Find where the given text appears and provide that cell's center as [X, Y] coordinate. 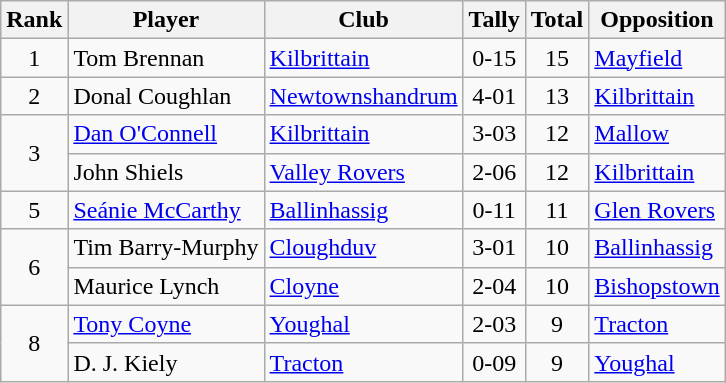
Tally [494, 20]
13 [557, 96]
3 [34, 153]
Total [557, 20]
D. J. Kiely [166, 362]
Seánie McCarthy [166, 210]
Glen Rovers [657, 210]
15 [557, 58]
5 [34, 210]
0-15 [494, 58]
2-06 [494, 172]
Bishopstown [657, 286]
2 [34, 96]
Club [364, 20]
Rank [34, 20]
Opposition [657, 20]
8 [34, 343]
Dan O'Connell [166, 134]
0-09 [494, 362]
Tom Brennan [166, 58]
Newtownshandrum [364, 96]
Maurice Lynch [166, 286]
3-03 [494, 134]
Donal Coughlan [166, 96]
Cloyne [364, 286]
2-04 [494, 286]
Mayfield [657, 58]
11 [557, 210]
Mallow [657, 134]
Player [166, 20]
0-11 [494, 210]
John Shiels [166, 172]
Cloughduv [364, 248]
Valley Rovers [364, 172]
1 [34, 58]
4-01 [494, 96]
Tim Barry-Murphy [166, 248]
3-01 [494, 248]
Tony Coyne [166, 324]
6 [34, 267]
2-03 [494, 324]
